Find where the given text appears and provide that cell's center as [X, Y] coordinate. 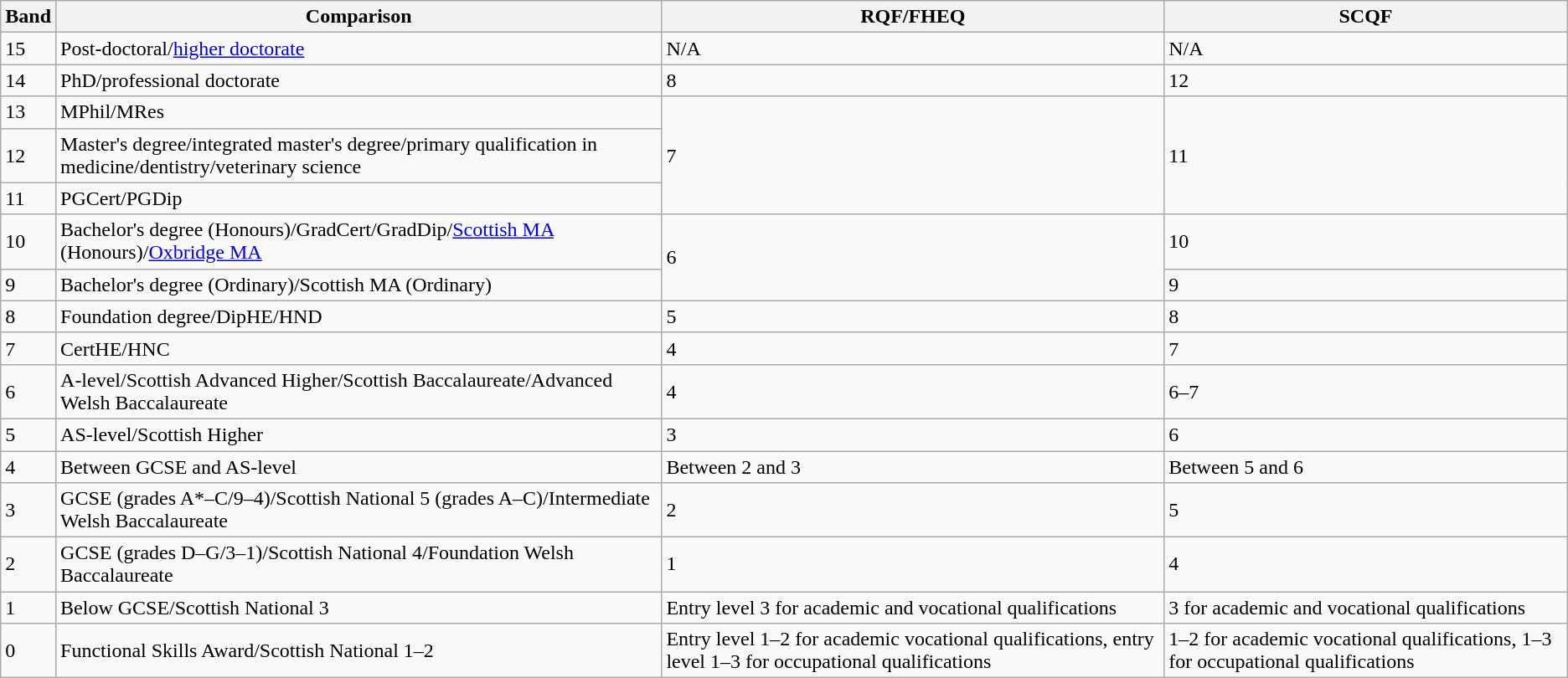
Foundation degree/DipHE/HND [358, 316]
CertHE/HNC [358, 348]
Functional Skills Award/Scottish National 1–2 [358, 651]
14 [28, 80]
GCSE (grades A*–C/9–4)/Scottish National 5 (grades A–C)/Intermediate Welsh Baccalaureate [358, 511]
13 [28, 112]
Post-doctoral/higher doctorate [358, 49]
A-level/Scottish Advanced Higher/Scottish Baccalaureate/Advanced Welsh Baccalaureate [358, 392]
PhD/professional doctorate [358, 80]
Below GCSE/Scottish National 3 [358, 608]
0 [28, 651]
Bachelor's degree (Ordinary)/Scottish MA (Ordinary) [358, 285]
15 [28, 49]
6–7 [1366, 392]
Master's degree/integrated master's degree/primary qualification in medicine/dentistry/veterinary science [358, 156]
PGCert/PGDip [358, 198]
Entry level 1–2 for academic vocational qualifications, entry level 1–3 for occupational qualifications [913, 651]
Comparison [358, 17]
RQF/FHEQ [913, 17]
Bachelor's degree (Honours)/GradCert/GradDip/Scottish MA (Honours)/Oxbridge MA [358, 241]
Between GCSE and AS-level [358, 466]
AS-level/Scottish Higher [358, 434]
Entry level 3 for academic and vocational qualifications [913, 608]
Band [28, 17]
SCQF [1366, 17]
Between 2 and 3 [913, 466]
1–2 for academic vocational qualifications, 1–3 for occupational qualifications [1366, 651]
Between 5 and 6 [1366, 466]
3 for academic and vocational qualifications [1366, 608]
GCSE (grades D–G/3–1)/Scottish National 4/Foundation Welsh Baccalaureate [358, 564]
MPhil/MRes [358, 112]
